Return (X, Y) of the center of cell containing provided text 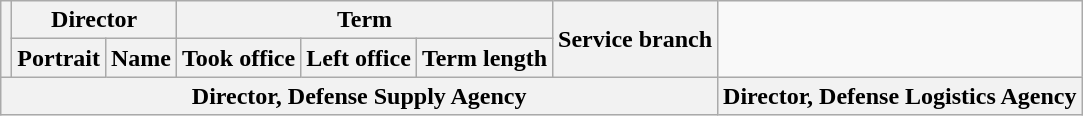
Term (365, 20)
Term length (484, 58)
Name (140, 58)
Director, Defense Supply Agency (360, 96)
Service branch (636, 39)
Portrait (59, 58)
Director, Defense Logistics Agency (900, 96)
Took office (239, 58)
Director (94, 20)
Left office (359, 58)
